Pinpoint the cell where the given text exists, returning its [X, Y] midpoint coordinate. 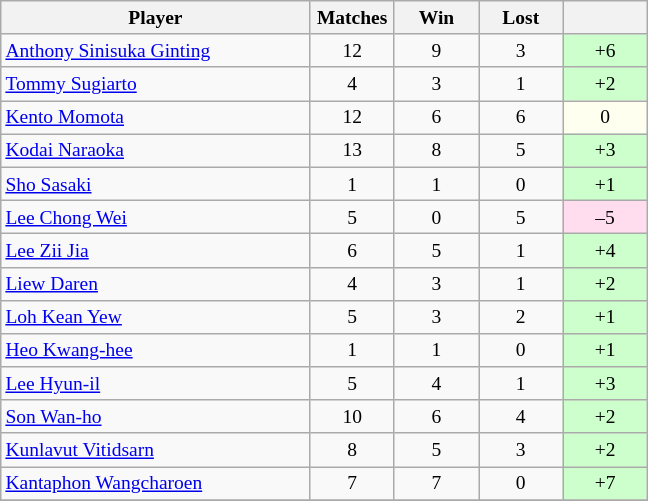
9 [436, 50]
+4 [605, 250]
–5 [605, 216]
+6 [605, 50]
Player [156, 18]
Lost [521, 18]
13 [352, 150]
Sho Sasaki [156, 184]
Son Wan-ho [156, 416]
Win [436, 18]
Anthony Sinisuka Ginting [156, 50]
2 [521, 316]
Lee Zii Jia [156, 250]
10 [352, 416]
Kunlavut Vitidsarn [156, 450]
Tommy Sugiarto [156, 84]
Matches [352, 18]
Lee Hyun-il [156, 384]
Liew Daren [156, 284]
Heo Kwang-hee [156, 350]
Kento Momota [156, 118]
+7 [605, 484]
Kodai Naraoka [156, 150]
Loh Kean Yew [156, 316]
Kantaphon Wangcharoen [156, 484]
Lee Chong Wei [156, 216]
